Find where the given text appears and provide that cell's center as [x, y] coordinate. 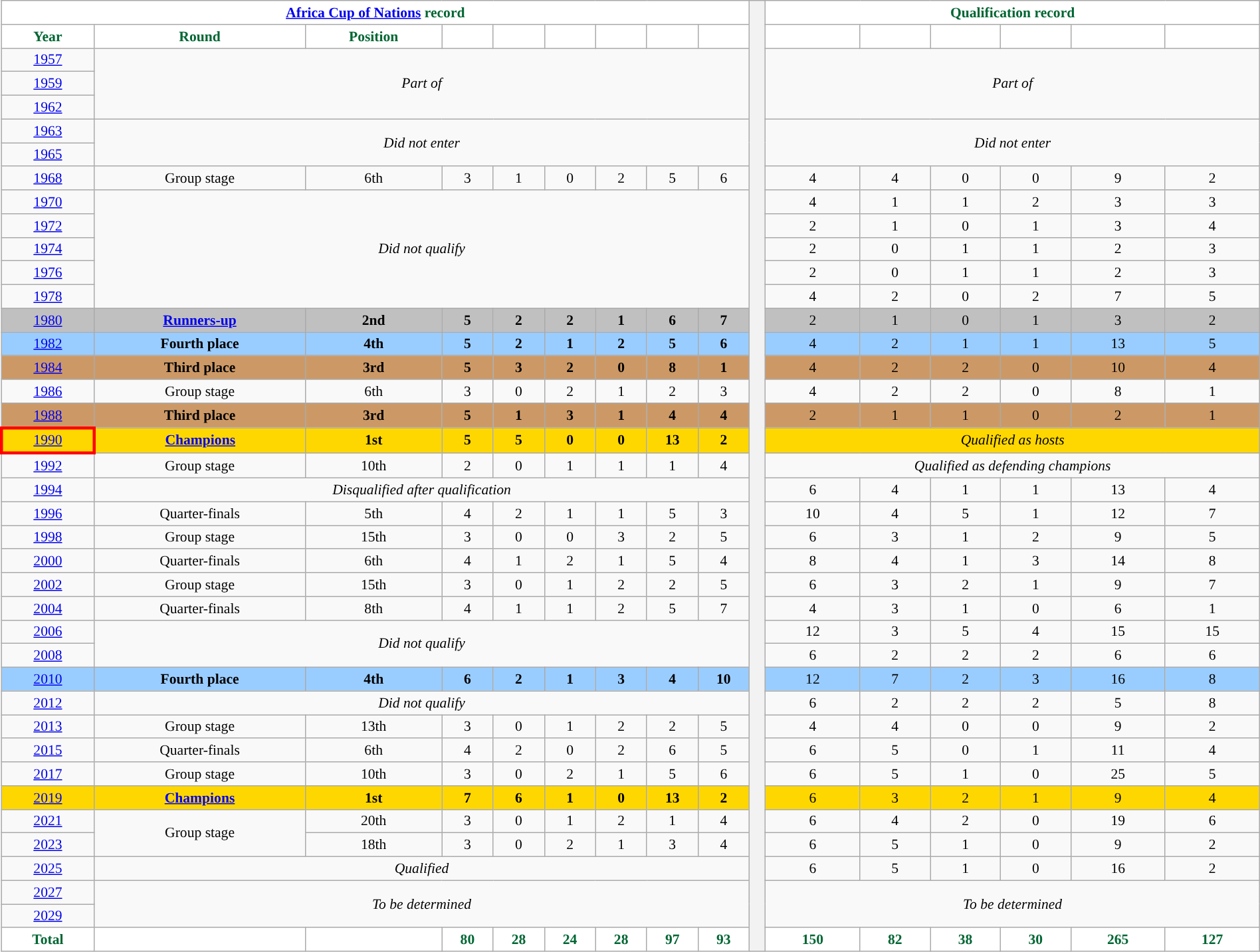
2023 [48, 845]
38 [966, 940]
Disqualified after qualification [422, 490]
13th [373, 727]
1970 [48, 202]
18th [373, 845]
24 [570, 940]
150 [813, 940]
1963 [48, 131]
1972 [48, 226]
2012 [48, 703]
Runners-up [200, 320]
25 [1118, 774]
2029 [48, 916]
1980 [48, 320]
1962 [48, 108]
265 [1118, 940]
2000 [48, 561]
1965 [48, 155]
80 [468, 940]
2nd [373, 320]
2010 [48, 680]
2025 [48, 869]
1988 [48, 416]
2006 [48, 632]
1992 [48, 466]
1968 [48, 179]
97 [673, 940]
2013 [48, 727]
2017 [48, 774]
Total [48, 940]
1994 [48, 490]
30 [1035, 940]
2015 [48, 751]
1990 [48, 441]
Qualified [422, 869]
Africa Cup of Nations record [375, 13]
2027 [48, 892]
2021 [48, 821]
19 [1118, 821]
82 [895, 940]
1986 [48, 391]
Year [48, 37]
1998 [48, 537]
1957 [48, 60]
1978 [48, 297]
1974 [48, 249]
Qualification record [1013, 13]
1996 [48, 514]
20th [373, 821]
127 [1212, 940]
2019 [48, 798]
1959 [48, 84]
Round [200, 37]
1984 [48, 368]
5th [373, 514]
Qualified as hosts [1013, 441]
Qualified as defending champions [1013, 466]
11 [1118, 751]
8th [373, 609]
2004 [48, 609]
1976 [48, 273]
2008 [48, 656]
Position [373, 37]
14 [1118, 561]
2002 [48, 585]
93 [723, 940]
1982 [48, 344]
